Capture the cell that displays the provided text and extract its [x, y] central coordinate. 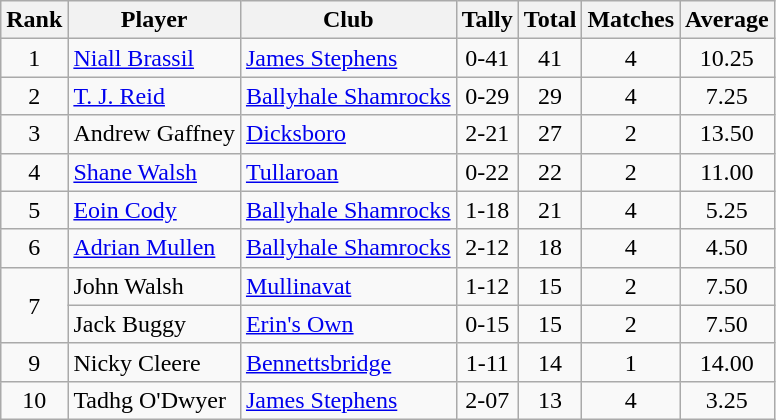
5.25 [728, 210]
0-15 [487, 324]
7 [34, 305]
Player [154, 20]
3 [34, 134]
Jack Buggy [154, 324]
14 [550, 362]
Eoin Cody [154, 210]
3.25 [728, 400]
Andrew Gaffney [154, 134]
1-12 [487, 286]
21 [550, 210]
11.00 [728, 172]
Rank [34, 20]
John Walsh [154, 286]
7.25 [728, 96]
Average [728, 20]
1-18 [487, 210]
0-22 [487, 172]
4.50 [728, 248]
Tullaroan [348, 172]
Niall Brassil [154, 58]
13 [550, 400]
27 [550, 134]
10 [34, 400]
1-11 [487, 362]
Adrian Mullen [154, 248]
29 [550, 96]
Total [550, 20]
Mullinavat [348, 286]
Shane Walsh [154, 172]
41 [550, 58]
2-07 [487, 400]
Dicksboro [348, 134]
5 [34, 210]
9 [34, 362]
Erin's Own [348, 324]
T. J. Reid [154, 96]
0-41 [487, 58]
Tadhg O'Dwyer [154, 400]
6 [34, 248]
Bennettsbridge [348, 362]
Nicky Cleere [154, 362]
Tally [487, 20]
18 [550, 248]
2-21 [487, 134]
13.50 [728, 134]
14.00 [728, 362]
Matches [631, 20]
Club [348, 20]
0-29 [487, 96]
2-12 [487, 248]
10.25 [728, 58]
22 [550, 172]
